Capture the cell that displays the provided text and extract its (X, Y) central coordinate. 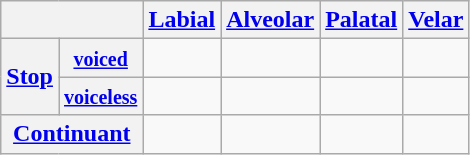
Palatal (362, 20)
voiced (100, 58)
Labial (182, 20)
Stop (30, 77)
Continuant (72, 134)
Velar (436, 20)
voiceless (100, 96)
Alveolar (270, 20)
